Output the (x, y) coordinate of the center of the cell containing the given text.  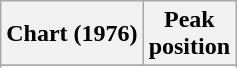
Peakposition (189, 34)
Chart (1976) (72, 34)
